Return (X, Y) of the center of cell containing provided text 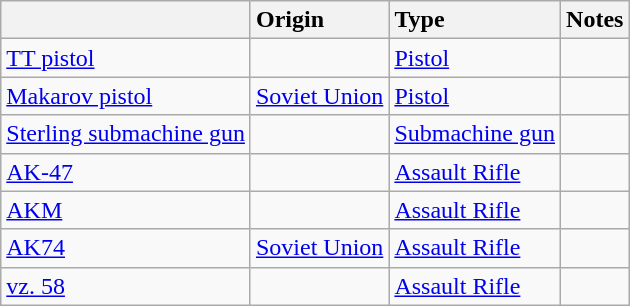
Type (475, 20)
AK74 (126, 248)
Notes (595, 20)
AK-47 (126, 172)
AKM (126, 210)
Makarov pistol (126, 96)
Origin (319, 20)
TT pistol (126, 58)
vz. 58 (126, 286)
Sterling submachine gun (126, 134)
Submachine gun (475, 134)
